Locate the cell with the specified text and output its (X, Y) center coordinate. 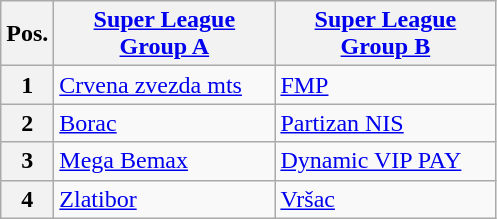
Super League Group A (164, 34)
Super League Group B (386, 34)
1 (28, 85)
Dynamic VIP PAY (386, 161)
4 (28, 199)
Vršac (386, 199)
Mega Bemax (164, 161)
Borac (164, 123)
2 (28, 123)
Partizan NIS (386, 123)
Zlatibor (164, 199)
3 (28, 161)
FMP (386, 85)
Crvena zvezda mts (164, 85)
Pos. (28, 34)
